Identify which cell holds the provided text, then report its [x, y] central coordinate. 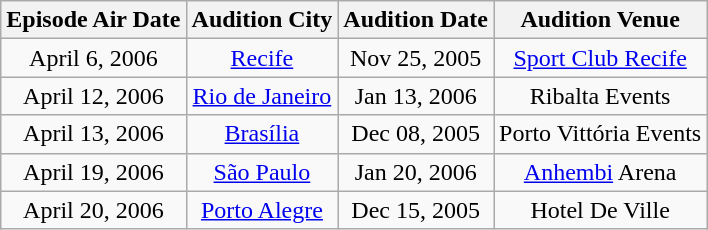
Nov 25, 2005 [416, 58]
São Paulo [262, 172]
Porto Alegre [262, 210]
Jan 13, 2006 [416, 96]
April 20, 2006 [94, 210]
Episode Air Date [94, 20]
Hotel De Ville [600, 210]
Dec 15, 2005 [416, 210]
April 12, 2006 [94, 96]
Rio de Janeiro [262, 96]
Brasília [262, 134]
Recife [262, 58]
April 19, 2006 [94, 172]
Anhembi Arena [600, 172]
Audition Venue [600, 20]
Sport Club Recife [600, 58]
Jan 20, 2006 [416, 172]
Audition Date [416, 20]
April 13, 2006 [94, 134]
Dec 08, 2005 [416, 134]
Audition City [262, 20]
Ribalta Events [600, 96]
Porto Vittória Events [600, 134]
April 6, 2006 [94, 58]
